Return the (x, y) coordinate for the center point of the cell that contains the specified text.  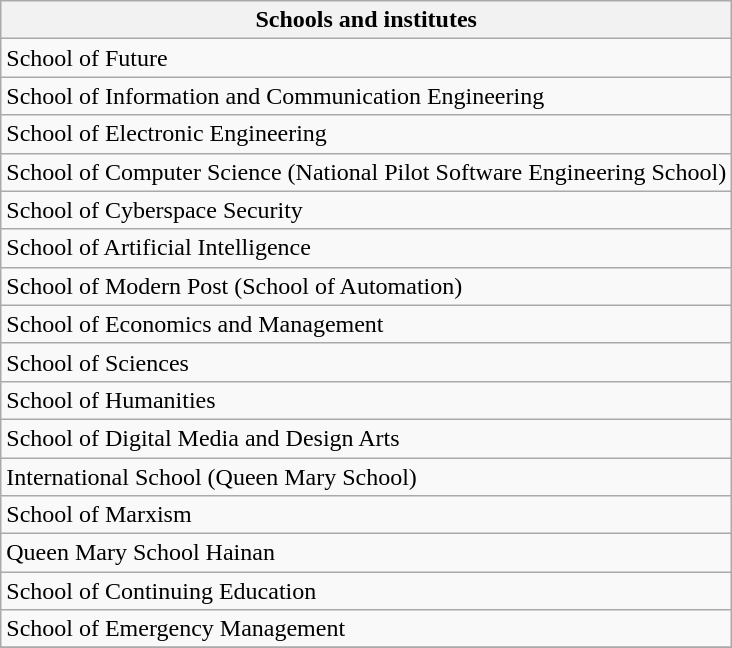
School of Humanities (366, 400)
School of Cyberspace Security (366, 210)
School of Information and Communication Engineering (366, 96)
School of Electronic Engineering (366, 134)
School of Future (366, 58)
School of Continuing Education (366, 591)
Schools and institutes (366, 20)
School of Modern Post (School of Automation) (366, 286)
School of Emergency Management (366, 629)
School of Sciences (366, 362)
School of Artificial Intelligence (366, 248)
School of Digital Media and Design Arts (366, 438)
School of Marxism (366, 515)
International School (Queen Mary School) (366, 477)
School of Economics and Management (366, 324)
School of Computer Science (National Pilot Software Engineering School) (366, 172)
Queen Mary School Hainan (366, 553)
